From the cell containing the given text, extract its center point as (x, y) coordinate. 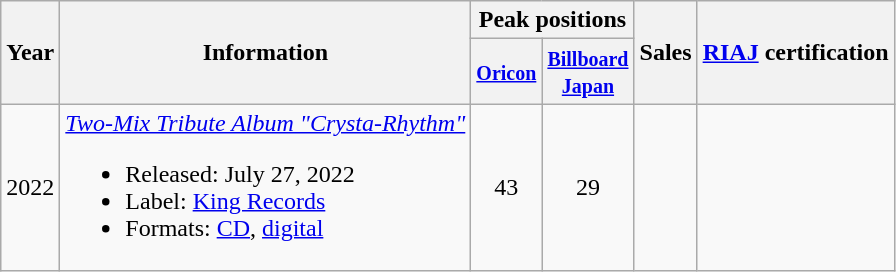
2022 (30, 188)
Year (30, 52)
29 (588, 188)
BillboardJapan (588, 72)
Sales (666, 52)
Information (266, 52)
Two-Mix Tribute Album "Crysta-Rhythm"Released: July 27, 2022Label: King RecordsFormats: CD, digital (266, 188)
Peak positions (552, 20)
RIAJ certification (796, 52)
Oricon (506, 72)
43 (506, 188)
